Capture the cell that displays the provided text and extract its (X, Y) central coordinate. 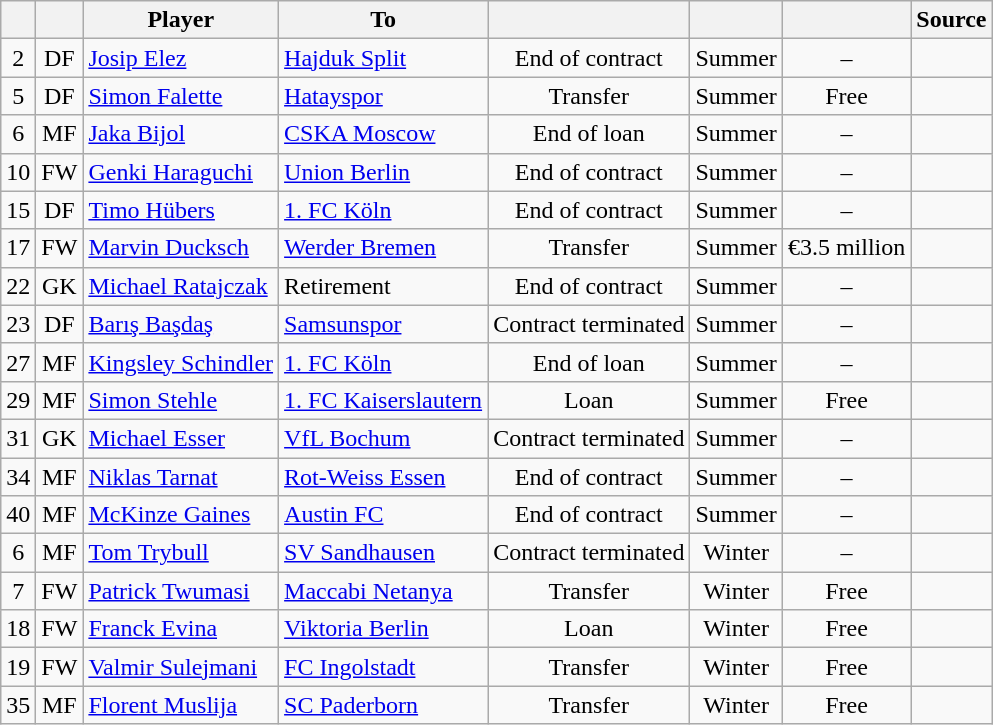
15 (18, 210)
Viktoria Berlin (384, 629)
Werder Bremen (384, 248)
Jaka Bijol (181, 134)
34 (18, 477)
Valmir Sulejmani (181, 667)
35 (18, 705)
McKinze Gaines (181, 515)
29 (18, 400)
31 (18, 438)
Barış Başdaş (181, 324)
Tom Trybull (181, 553)
1. FC Kaiserslautern (384, 400)
Timo Hübers (181, 210)
Hajduk Split (384, 58)
7 (18, 591)
Florent Muslija (181, 705)
Franck Evina (181, 629)
Kingsley Schindler (181, 362)
22 (18, 286)
27 (18, 362)
Rot-Weiss Essen (384, 477)
2 (18, 58)
Hatayspor (384, 96)
€3.5 million (846, 248)
CSKA Moscow (384, 134)
Simon Stehle (181, 400)
Simon Falette (181, 96)
SC Paderborn (384, 705)
19 (18, 667)
Michael Esser (181, 438)
Niklas Tarnat (181, 477)
Marvin Ducksch (181, 248)
Player (181, 20)
Retirement (384, 286)
Maccabi Netanya (384, 591)
Samsunspor (384, 324)
FC Ingolstadt (384, 667)
Austin FC (384, 515)
40 (18, 515)
10 (18, 172)
5 (18, 96)
Patrick Twumasi (181, 591)
To (384, 20)
Source (952, 20)
Josip Elez (181, 58)
Michael Ratajczak (181, 286)
23 (18, 324)
VfL Bochum (384, 438)
SV Sandhausen (384, 553)
Union Berlin (384, 172)
Genki Haraguchi (181, 172)
18 (18, 629)
17 (18, 248)
